Extract the [X, Y] coordinate from the center of the cell holding the provided text.  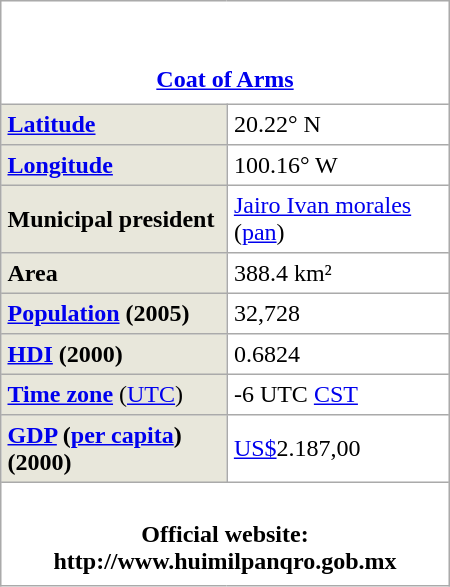
-6 UTC CST [338, 394]
US$2.187,00 [338, 449]
Jairo Ivan morales (pan) [338, 219]
388.4 km² [338, 273]
20.22° N [338, 124]
GDP (per capita) (2000) [114, 449]
Latitude [114, 124]
Municipal president [114, 219]
100.16° W [338, 165]
Time zone (UTC) [114, 394]
32,728 [338, 313]
Population (2005) [114, 313]
HDI (2000) [114, 354]
Area [114, 273]
Longitude [114, 165]
0.6824 [338, 354]
